Determine the (x, y) coordinate at the center of the cell enclosing the given text.  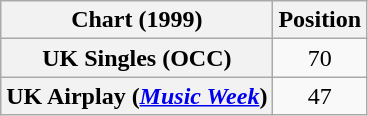
Position (320, 20)
Chart (1999) (137, 20)
47 (320, 96)
UK Airplay (Music Week) (137, 96)
70 (320, 58)
UK Singles (OCC) (137, 58)
